For the text-containing cell, return its midpoint in (X, Y) coordinate format. 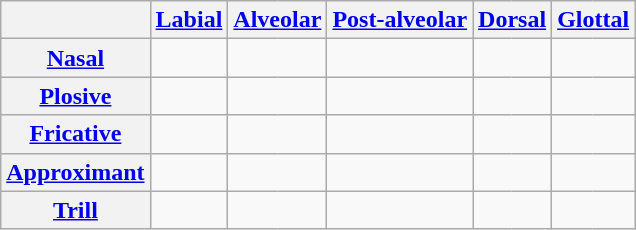
Nasal (76, 58)
Plosive (76, 96)
Approximant (76, 172)
Labial (189, 20)
Alveolar (278, 20)
Post-alveolar (400, 20)
Trill (76, 210)
Fricative (76, 134)
Glottal (594, 20)
Dorsal (512, 20)
